Locate the cell with the specified text and output its (X, Y) center coordinate. 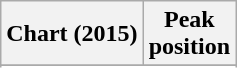
Chart (2015) (72, 34)
Peakposition (189, 34)
